Detect which cell encompasses the target text, then output its (x, y) center coordinate. 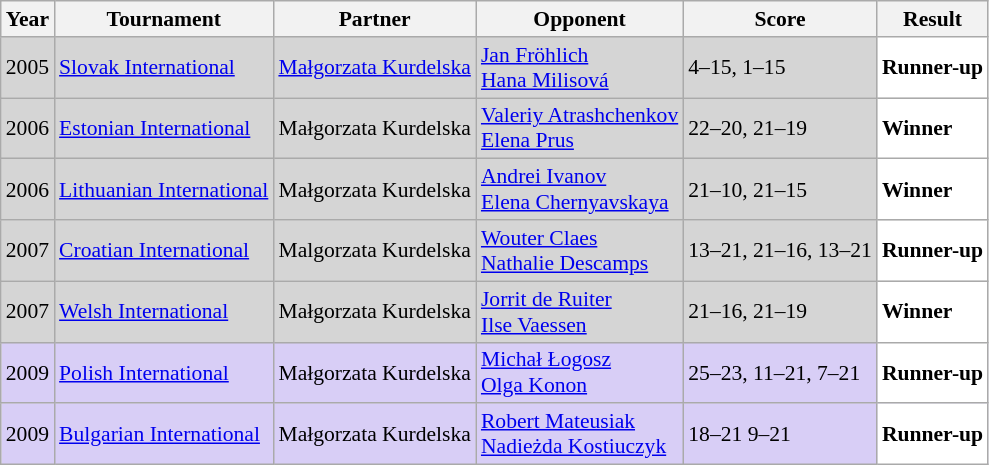
4–15, 1–15 (780, 68)
Robert Mateusiak Nadieżda Kostiuczyk (580, 434)
Jan Fröhlich Hana Milisová (580, 68)
Bulgarian International (164, 434)
Year (28, 19)
18–21 9–21 (780, 434)
25–23, 11–21, 7–21 (780, 372)
Malgorzata Kurdelska (374, 250)
Estonian International (164, 128)
Partner (374, 19)
Croatian International (164, 250)
22–20, 21–19 (780, 128)
Opponent (580, 19)
21–16, 21–19 (780, 312)
Jorrit de Ruiter Ilse Vaessen (580, 312)
Tournament (164, 19)
Lithuanian International (164, 190)
Wouter Claes Nathalie Descamps (580, 250)
Slovak International (164, 68)
Valeriy Atrashchenkov Elena Prus (580, 128)
Welsh International (164, 312)
Andrei Ivanov Elena Chernyavskaya (580, 190)
Result (932, 19)
Score (780, 19)
2005 (28, 68)
Michał Łogosz Olga Konon (580, 372)
Polish International (164, 372)
13–21, 21–16, 13–21 (780, 250)
21–10, 21–15 (780, 190)
